Pinpoint the cell where the given text exists, returning its (X, Y) midpoint coordinate. 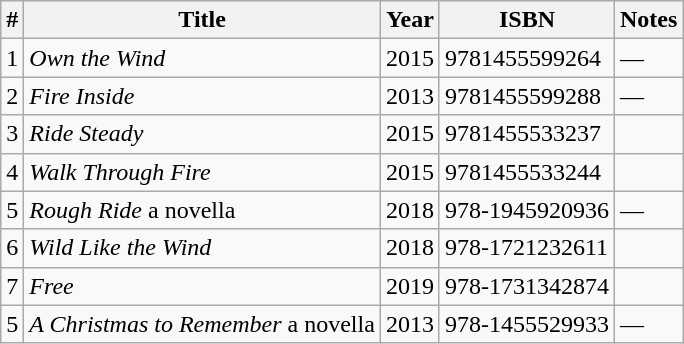
9781455533237 (526, 134)
Ride Steady (202, 134)
Title (202, 20)
978-1721232611 (526, 248)
9781455533244 (526, 172)
978-1945920936 (526, 210)
Year (410, 20)
Rough Ride a novella (202, 210)
Walk Through Fire (202, 172)
2 (12, 96)
ISBN (526, 20)
6 (12, 248)
4 (12, 172)
Free (202, 286)
1 (12, 58)
Notes (649, 20)
2019 (410, 286)
# (12, 20)
9781455599264 (526, 58)
Wild Like the Wind (202, 248)
Own the Wind (202, 58)
978-1455529933 (526, 324)
Fire Inside (202, 96)
978-1731342874 (526, 286)
7 (12, 286)
A Christmas to Remember a novella (202, 324)
9781455599288 (526, 96)
3 (12, 134)
